Determine the (X, Y) coordinate at the center of the cell enclosing the given text.  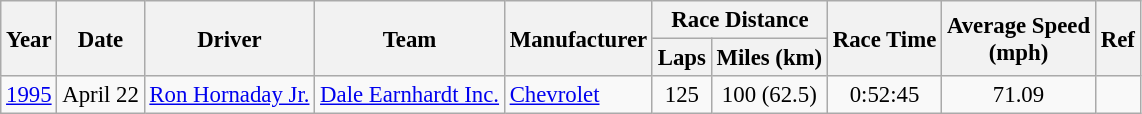
Race Distance (740, 20)
Laps (682, 58)
Team (410, 38)
Miles (km) (769, 58)
125 (682, 95)
Chevrolet (578, 95)
100 (62.5) (769, 95)
Ref (1118, 38)
Manufacturer (578, 38)
1995 (29, 95)
0:52:45 (884, 95)
Year (29, 38)
Date (100, 38)
April 22 (100, 95)
Ron Hornaday Jr. (230, 95)
Race Time (884, 38)
Driver (230, 38)
71.09 (1019, 95)
Average Speed(mph) (1019, 38)
Dale Earnhardt Inc. (410, 95)
